Search for the cell housing the specified text and yield its [X, Y] center coordinate. 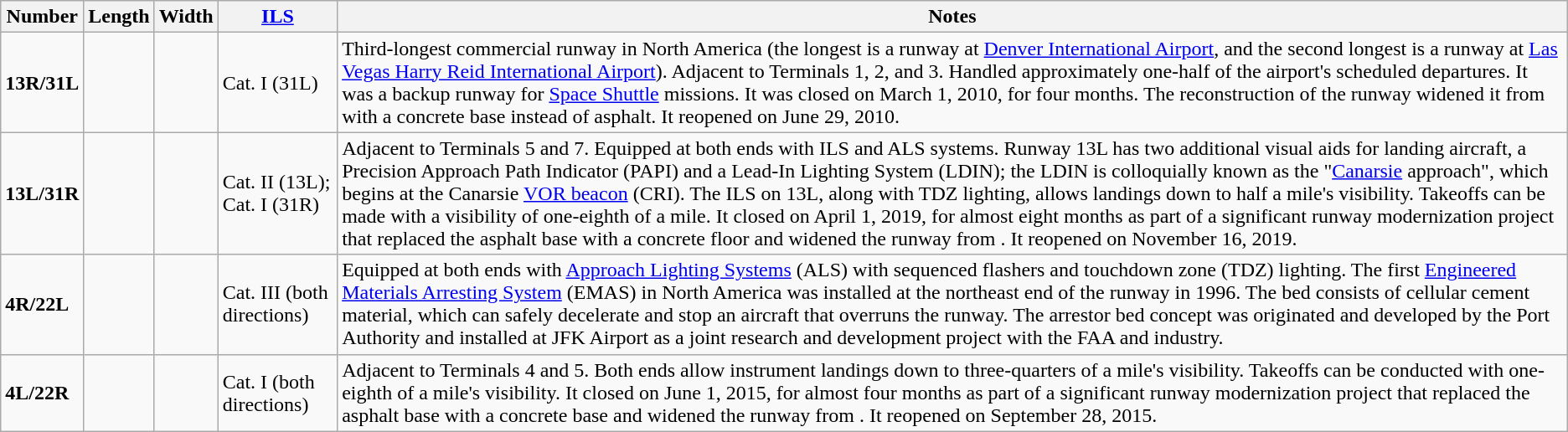
4L/22R [42, 393]
Length [119, 17]
Cat. I (31L) [277, 82]
Number [42, 17]
ILS [277, 17]
4R/22L [42, 305]
Width [186, 17]
13L/31R [42, 193]
Cat. III (both directions) [277, 305]
Cat. II (13L); Cat. I (31R) [277, 193]
Cat. I (both directions) [277, 393]
Notes [953, 17]
13R/31L [42, 82]
